Pinpoint the cell where the given text exists, returning its (x, y) midpoint coordinate. 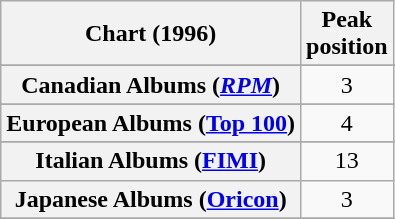
4 (347, 123)
Chart (1996) (151, 34)
Japanese Albums (Oricon) (151, 199)
European Albums (Top 100) (151, 123)
Peakposition (347, 34)
13 (347, 161)
Canadian Albums (RPM) (151, 85)
Italian Albums (FIMI) (151, 161)
